For the text-containing cell, return its midpoint in [X, Y] coordinate format. 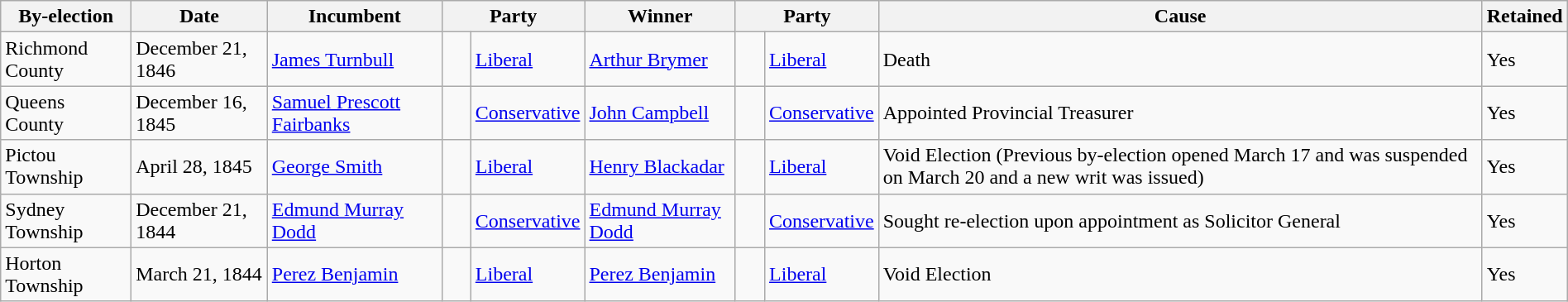
By-election [66, 17]
Date [200, 17]
Queens County [66, 113]
Sought re-election upon appointment as Solicitor General [1180, 220]
Sydney Township [66, 220]
March 21, 1844 [200, 275]
Cause [1180, 17]
December 21, 1846 [200, 60]
Samuel Prescott Fairbanks [354, 113]
Horton Township [66, 275]
George Smith [354, 167]
December 21, 1844 [200, 220]
Arthur Brymer [660, 60]
Death [1180, 60]
Void Election (Previous by-election opened March 17 and was suspended on March 20 and a new writ was issued) [1180, 167]
Incumbent [354, 17]
Henry Blackadar [660, 167]
James Turnbull [354, 60]
Pictou Township [66, 167]
Retained [1525, 17]
Winner [660, 17]
John Campbell [660, 113]
December 16, 1845 [200, 113]
Void Election [1180, 275]
Appointed Provincial Treasurer [1180, 113]
Richmond County [66, 60]
April 28, 1845 [200, 167]
